For the text-containing cell, return its midpoint in (x, y) coordinate format. 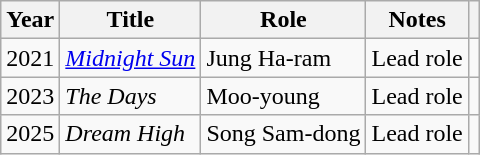
Notes (417, 20)
Title (130, 20)
2021 (30, 58)
Role (284, 20)
Year (30, 20)
2025 (30, 134)
Midnight Sun (130, 58)
2023 (30, 96)
Moo-young (284, 96)
Dream High (130, 134)
Jung Ha-ram (284, 58)
Song Sam-dong (284, 134)
The Days (130, 96)
